Find where the given text appears and provide that cell's center as [X, Y] coordinate. 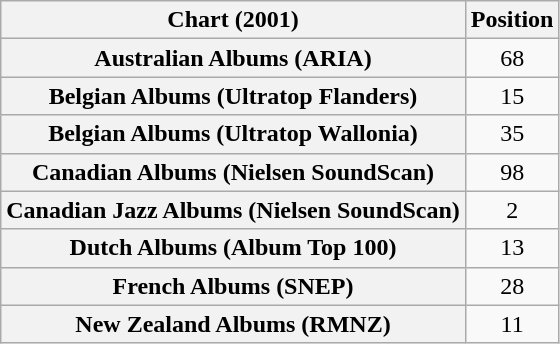
11 [512, 324]
35 [512, 134]
15 [512, 96]
Chart (2001) [234, 20]
Canadian Jazz Albums (Nielsen SoundScan) [234, 210]
68 [512, 58]
Dutch Albums (Album Top 100) [234, 248]
Belgian Albums (Ultratop Wallonia) [234, 134]
2 [512, 210]
Position [512, 20]
Australian Albums (ARIA) [234, 58]
Canadian Albums (Nielsen SoundScan) [234, 172]
French Albums (SNEP) [234, 286]
28 [512, 286]
Belgian Albums (Ultratop Flanders) [234, 96]
New Zealand Albums (RMNZ) [234, 324]
98 [512, 172]
13 [512, 248]
